Scan for the cell matching the given text and deliver its (X, Y) coordinate at center. 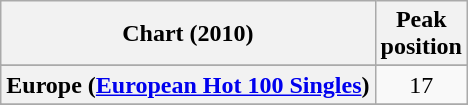
Chart (2010) (188, 34)
Europe (European Hot 100 Singles) (188, 85)
17 (421, 85)
Peakposition (421, 34)
